Detect which cell encompasses the target text, then output its (x, y) center coordinate. 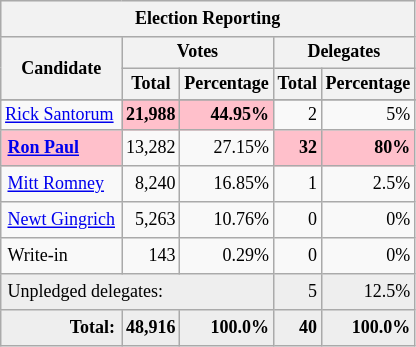
5% (368, 114)
Delegates (344, 52)
Candidate (62, 68)
27.15% (226, 148)
16.85% (226, 184)
Ron Paul (62, 148)
Mitt Romney (62, 184)
1 (297, 184)
40 (297, 328)
80% (368, 148)
8,240 (151, 184)
48,916 (151, 328)
Unpledged delegates: (137, 292)
0.29% (226, 256)
5,263 (151, 220)
2.5% (368, 184)
44.95% (226, 114)
Total: (62, 328)
21,988 (151, 114)
12.5% (368, 292)
Write-in (62, 256)
2 (297, 114)
Newt Gingrich (62, 220)
Votes (198, 52)
10.76% (226, 220)
Election Reporting (208, 19)
32 (297, 148)
5 (297, 292)
Rick Santorum (62, 114)
143 (151, 256)
13,282 (151, 148)
